Pinpoint the cell where the given text exists, returning its (x, y) midpoint coordinate. 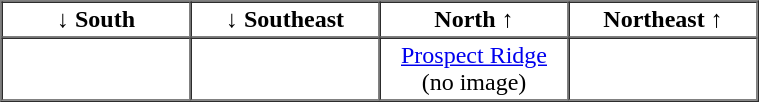
Prospect Ridge (no image) (474, 70)
Northeast ↑ (662, 20)
North ↑ (474, 20)
↓ South (96, 20)
↓ Southeast (284, 20)
